Scan for the cell matching the given text and deliver its [X, Y] coordinate at center. 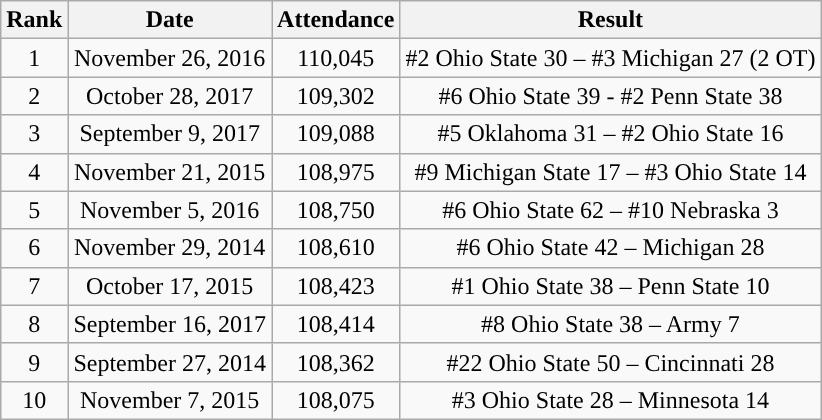
2 [34, 96]
9 [34, 362]
September 27, 2014 [170, 362]
6 [34, 248]
108,975 [336, 172]
8 [34, 324]
Date [170, 20]
September 16, 2017 [170, 324]
108,414 [336, 324]
3 [34, 134]
#9 Michigan State 17 – #3 Ohio State 14 [610, 172]
November 7, 2015 [170, 400]
#8 Ohio State 38 – Army 7 [610, 324]
Attendance [336, 20]
#2 Ohio State 30 – #3 Michigan 27 (2 OT) [610, 58]
#6 Ohio State 42 – Michigan 28 [610, 248]
Rank [34, 20]
108,423 [336, 286]
#1 Ohio State 38 – Penn State 10 [610, 286]
#3 Ohio State 28 – Minnesota 14 [610, 400]
October 17, 2015 [170, 286]
November 21, 2015 [170, 172]
4 [34, 172]
Result [610, 20]
#5 Oklahoma 31 – #2 Ohio State 16 [610, 134]
109,302 [336, 96]
#6 Ohio State 39 - #2 Penn State 38 [610, 96]
5 [34, 210]
7 [34, 286]
108,075 [336, 400]
November 29, 2014 [170, 248]
108,750 [336, 210]
109,088 [336, 134]
108,362 [336, 362]
10 [34, 400]
108,610 [336, 248]
110,045 [336, 58]
November 26, 2016 [170, 58]
October 28, 2017 [170, 96]
September 9, 2017 [170, 134]
#6 Ohio State 62 – #10 Nebraska 3 [610, 210]
1 [34, 58]
November 5, 2016 [170, 210]
#22 Ohio State 50 – Cincinnati 28 [610, 362]
